Identify which cell holds the provided text, then report its [x, y] central coordinate. 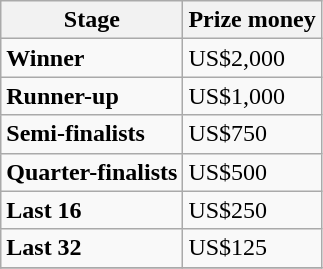
Prize money [252, 20]
US$750 [252, 134]
Last 16 [92, 210]
US$2,000 [252, 58]
US$125 [252, 248]
US$500 [252, 172]
Quarter-finalists [92, 172]
Semi-finalists [92, 134]
Stage [92, 20]
US$1,000 [252, 96]
Runner-up [92, 96]
Winner [92, 58]
US$250 [252, 210]
Last 32 [92, 248]
